From the cell containing the given text, extract its center point as [x, y] coordinate. 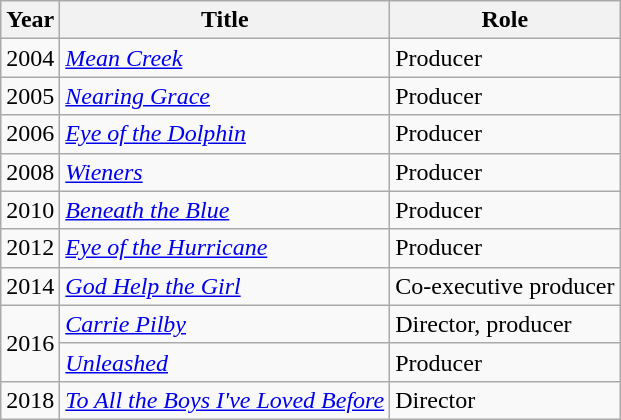
Beneath the Blue [225, 210]
Co-executive producer [505, 286]
2008 [30, 172]
Eye of the Hurricane [225, 248]
Wieners [225, 172]
Carrie Pilby [225, 324]
2010 [30, 210]
To All the Boys I've Loved Before [225, 400]
2004 [30, 58]
Eye of the Dolphin [225, 134]
Role [505, 20]
2016 [30, 343]
2018 [30, 400]
Unleashed [225, 362]
2014 [30, 286]
2005 [30, 96]
2006 [30, 134]
Director, producer [505, 324]
Year [30, 20]
Title [225, 20]
Nearing Grace [225, 96]
Mean Creek [225, 58]
Director [505, 400]
God Help the Girl [225, 286]
2012 [30, 248]
